Detect which cell encompasses the target text, then output its [X, Y] center coordinate. 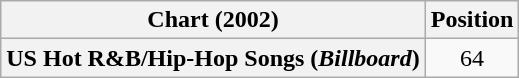
Position [472, 20]
64 [472, 58]
Chart (2002) [213, 20]
US Hot R&B/Hip-Hop Songs (Billboard) [213, 58]
